Provide the [x, y] coordinate of the cell's center where the given text is located.  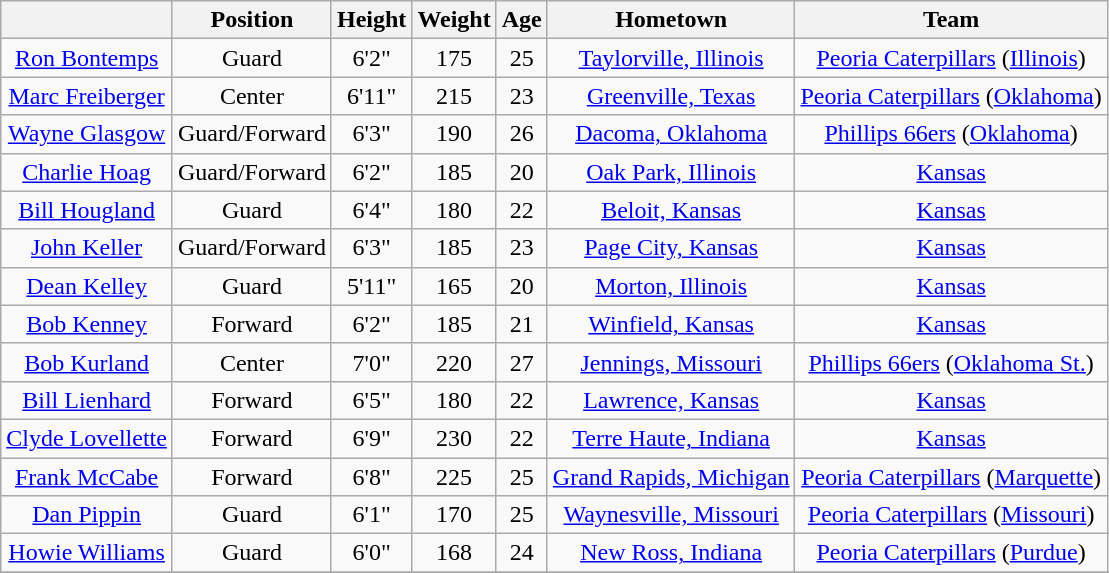
6'8" [371, 477]
225 [454, 477]
6'4" [371, 210]
Dean Kelley [87, 286]
Team [951, 20]
175 [454, 58]
24 [522, 553]
Waynesville, Missouri [671, 515]
Bill Lienhard [87, 400]
190 [454, 134]
Frank McCabe [87, 477]
Beloit, Kansas [671, 210]
6'0" [371, 553]
Morton, Illinois [671, 286]
5'11" [371, 286]
7'0" [371, 362]
Howie Williams [87, 553]
Bill Hougland [87, 210]
26 [522, 134]
6'1" [371, 515]
Phillips 66ers (Oklahoma) [951, 134]
Peoria Caterpillars (Illinois) [951, 58]
Phillips 66ers (Oklahoma St.) [951, 362]
Grand Rapids, Michigan [671, 477]
Peoria Caterpillars (Marquette) [951, 477]
Peoria Caterpillars (Missouri) [951, 515]
Lawrence, Kansas [671, 400]
165 [454, 286]
215 [454, 96]
Age [522, 20]
6'11" [371, 96]
New Ross, Indiana [671, 553]
Greenville, Texas [671, 96]
Dacoma, Oklahoma [671, 134]
220 [454, 362]
Height [371, 20]
Bob Kurland [87, 362]
6'5" [371, 400]
21 [522, 324]
Page City, Kansas [671, 248]
27 [522, 362]
Charlie Hoag [87, 172]
Position [252, 20]
Marc Freiberger [87, 96]
Peoria Caterpillars (Purdue) [951, 553]
Clyde Lovellette [87, 438]
Weight [454, 20]
6'9" [371, 438]
Terre Haute, Indiana [671, 438]
John Keller [87, 248]
Wayne Glasgow [87, 134]
Winfield, Kansas [671, 324]
168 [454, 553]
Peoria Caterpillars (Oklahoma) [951, 96]
230 [454, 438]
Hometown [671, 20]
Dan Pippin [87, 515]
Ron Bontemps [87, 58]
Taylorville, Illinois [671, 58]
170 [454, 515]
Oak Park, Illinois [671, 172]
Jennings, Missouri [671, 362]
Bob Kenney [87, 324]
